Output the [X, Y] coordinate of the center of the cell containing the given text.  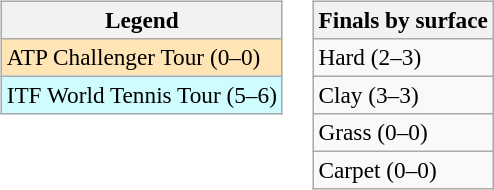
Legend [142, 20]
ATP Challenger Tour (0–0) [142, 57]
Carpet (0–0) [403, 171]
ITF World Tennis Tour (5–6) [142, 95]
Finals by surface [403, 20]
Hard (2–3) [403, 57]
Grass (0–0) [403, 133]
Clay (3–3) [403, 95]
